From the cell containing the given text, extract its center point as (x, y) coordinate. 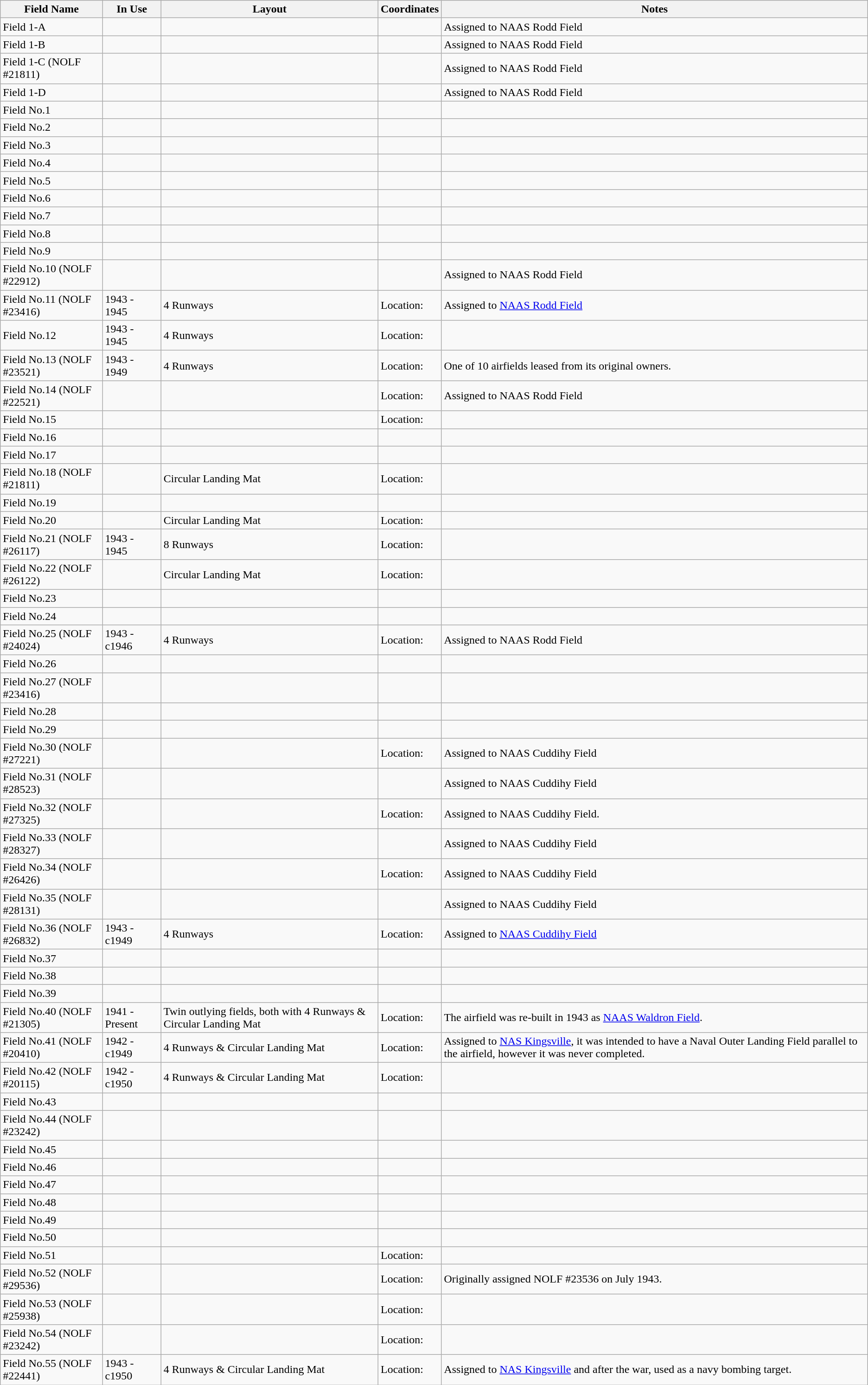
Field No.13 (NOLF #23521) (51, 365)
Field No.23 (51, 598)
Field No.22 (NOLF #26122) (51, 574)
Field No.37 (51, 958)
Field No.20 (51, 520)
Field No.36 (NOLF #26832) (51, 934)
Field 1-C (NOLF #21811) (51, 69)
Assigned to NAS Kingsville, it was intended to have a Naval Outer Landing Field parallel to the airfield, however it was never completed. (655, 1048)
Field No.50 (51, 1238)
Field No.32 (NOLF #27325) (51, 813)
Assigned to NAS Kingsville and after the war, used as a navy bombing target. (655, 1370)
Field No.46 (51, 1167)
Field No.4 (51, 163)
Field No.15 (51, 420)
Field No.28 (51, 712)
Field No.5 (51, 180)
Field Name (51, 9)
The airfield was re-built in 1943 as NAAS Waldron Field. (655, 1017)
Field No.51 (51, 1255)
Field No.19 (51, 503)
Notes (655, 9)
Field No.2 (51, 128)
Field No.48 (51, 1202)
Field 1-A (51, 27)
Field No.16 (51, 437)
Field No.42 (NOLF #20115) (51, 1078)
Field No.6 (51, 198)
Field No.18 (NOLF #21811) (51, 479)
Field No.52 (NOLF #29536) (51, 1279)
Field No.14 (NOLF #22521) (51, 396)
1941 - Present (132, 1017)
1943 - 1949 (132, 365)
Field No.47 (51, 1185)
Field No.27 (NOLF #23416) (51, 688)
1943 - c1946 (132, 640)
Coordinates (409, 9)
1942 - c1949 (132, 1048)
Field No.10 (NOLF #22912) (51, 275)
8 Runways (269, 544)
Field No.7 (51, 216)
Originally assigned NOLF #23536 on July 1943. (655, 1279)
Assigned to NAAS Cuddihy Field. (655, 813)
Field No.25 (NOLF #24024) (51, 640)
Field No.8 (51, 233)
Field No.12 (51, 336)
In Use (132, 9)
1943 - c1950 (132, 1370)
Field No.1 (51, 110)
Field No.30 (NOLF #27221) (51, 753)
Field No.11 (NOLF #23416) (51, 305)
Field No.49 (51, 1220)
Field 1-D (51, 92)
Field No.33 (NOLF #28327) (51, 844)
Twin outlying fields, both with 4 Runways & Circular Landing Mat (269, 1017)
Field 1-B (51, 45)
Field No.38 (51, 976)
Field No.24 (51, 616)
Field No.34 (NOLF #26426) (51, 874)
Field No.54 (NOLF #23242) (51, 1339)
Field No.41 (NOLF #20410) (51, 1048)
Layout (269, 9)
Field No.3 (51, 145)
Field No.17 (51, 455)
Field No.31 (NOLF #28523) (51, 784)
Field No.9 (51, 251)
One of 10 airfields leased from its original owners. (655, 365)
Field No.35 (NOLF #28131) (51, 904)
Field No.39 (51, 993)
Field No.53 (NOLF #25938) (51, 1309)
Field No.55 (NOLF #22441) (51, 1370)
Field No.45 (51, 1149)
Field No.26 (51, 664)
1942 - c1950 (132, 1078)
Field No.29 (51, 729)
Field No.44 (NOLF #23242) (51, 1126)
Field No.40 (NOLF #21305) (51, 1017)
Field No.21 (NOLF #26117) (51, 544)
1943 - c1949 (132, 934)
Field No.43 (51, 1102)
